For the text-containing cell, return its midpoint in (x, y) coordinate format. 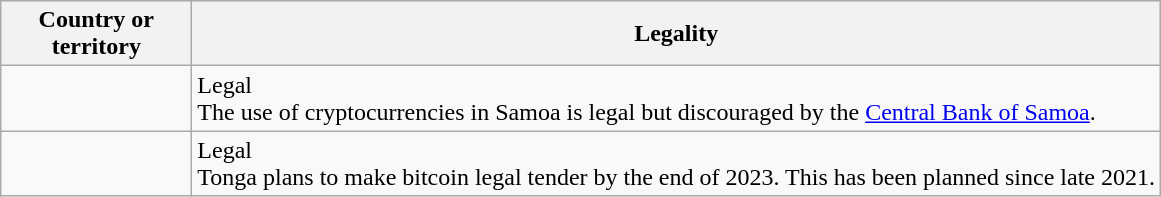
LegalThe use of cryptocurrencies in Samoa is legal but discouraged by the Central Bank of Samoa. (676, 98)
LegalTonga plans to make bitcoin legal tender by the end of 2023. This has been planned since late 2021. (676, 164)
Country or territory (96, 34)
Legality (676, 34)
